Output the [X, Y] coordinate of the center of the cell containing the given text.  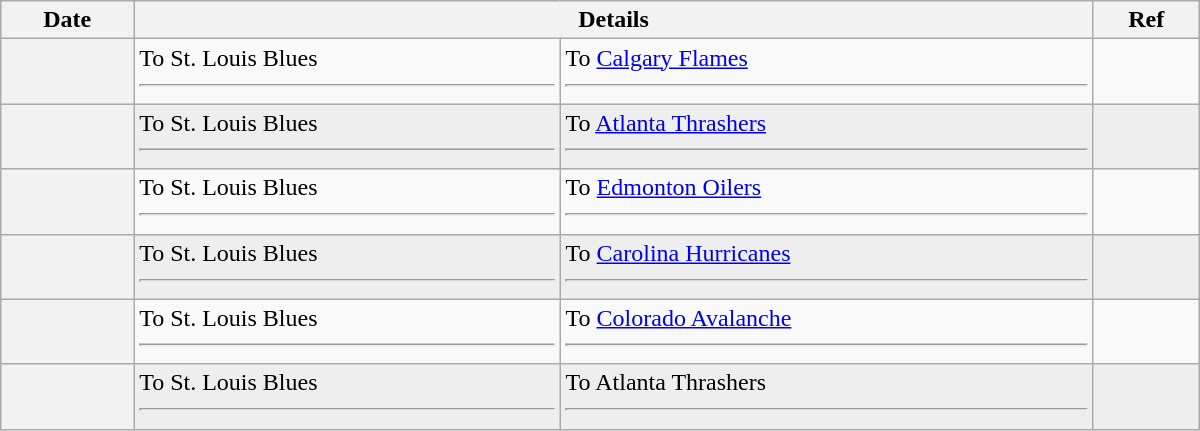
To Edmonton Oilers [826, 202]
Date [68, 20]
To Calgary Flames [826, 72]
To Carolina Hurricanes [826, 266]
Ref [1146, 20]
To Colorado Avalanche [826, 332]
Details [614, 20]
